Return (x, y) of the center of cell containing provided text 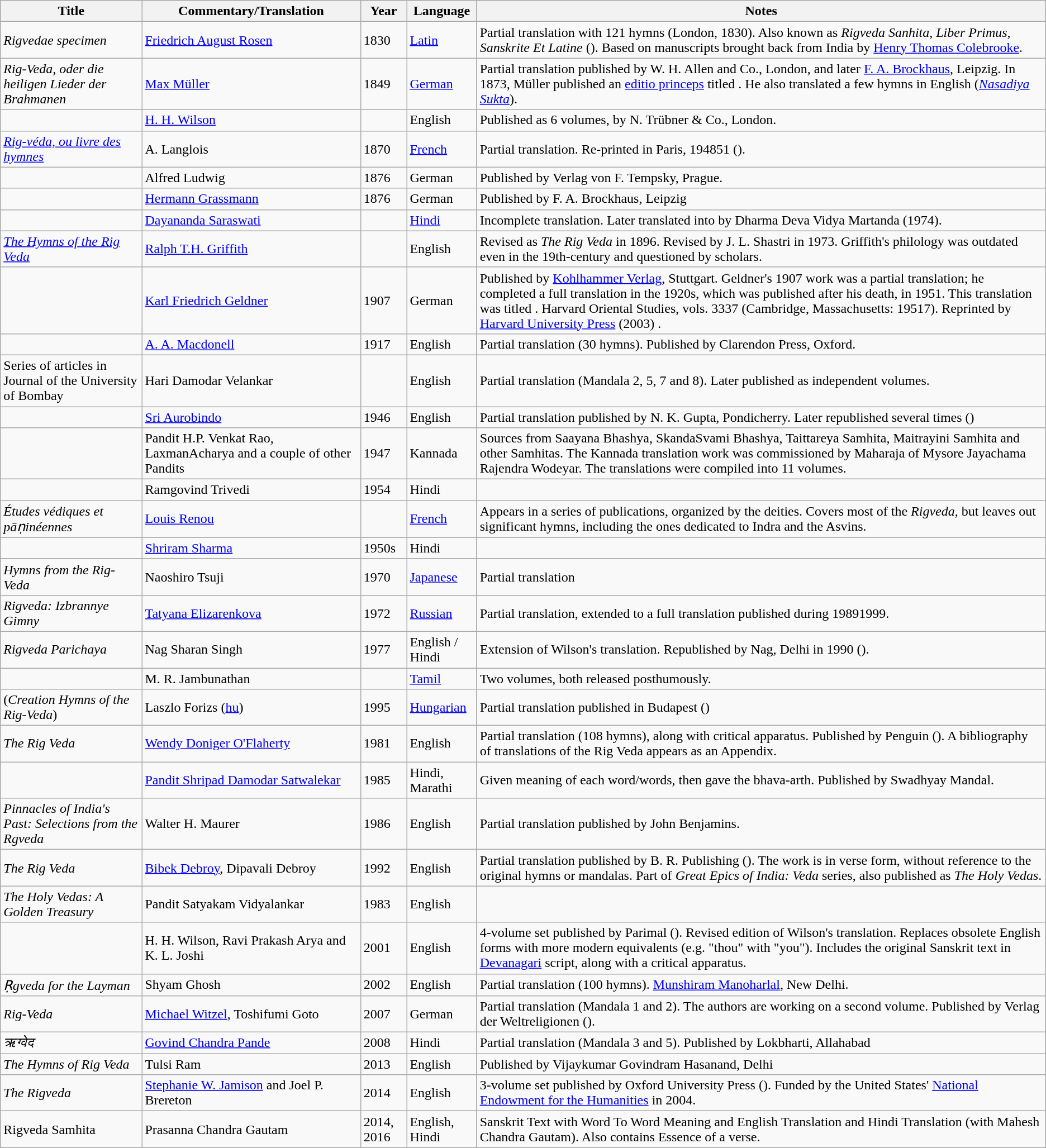
3-volume set published by Oxford University Press (). Funded by the United States' National Endowment for the Humanities in 2004. (761, 1093)
1830 (383, 40)
Laszlo Forizs (hu) (251, 707)
Karl Friedrich Geldner (251, 301)
Russian (441, 613)
Rig-Veda, oder die heiligen Lieder der Brahmanen (72, 84)
1977 (383, 649)
Partial translation (Mandala 1 and 2). The authors are working on a second volume. Published by Verlag der Weltreligionen (). (761, 1014)
Rigvedae specimen (72, 40)
1972 (383, 613)
1981 (383, 744)
Title (72, 11)
Year (383, 11)
Language (441, 11)
1983 (383, 904)
Pinnacles of India's Past: Selections from the Rgveda (72, 824)
Partial translation published by John Benjamins. (761, 824)
1970 (383, 577)
Extension of Wilson's translation. Republished by Nag, Delhi in 1990 (). (761, 649)
Published by Verlag von F. Tempsky, Prague. (761, 178)
1986 (383, 824)
Partial translation. Re-printed in Paris, 194851 (). (761, 149)
Japanese (441, 577)
Two volumes, both released posthumously. (761, 679)
2008 (383, 1043)
Prasanna Chandra Gautam (251, 1130)
1947 (383, 454)
Tamil (441, 679)
Kannada (441, 454)
Louis Renou (251, 520)
Ramgovind Trivedi (251, 490)
Pandit Satyakam Vidyalankar (251, 904)
Partial translation, extended to a full translation published during 19891999. (761, 613)
Partial translation published by N. K. Gupta, Pondicherry. Later republished several times () (761, 417)
1849 (383, 84)
Series of articles in Journal of the University of Bombay (72, 380)
2002 (383, 985)
Latin (441, 40)
Études védiques et pāṇinéennes (72, 520)
Govind Chandra Pande (251, 1043)
Rig-Veda (72, 1014)
1917 (383, 344)
Naoshiro Tsuji (251, 577)
The Holy Vedas: A Golden Treasury (72, 904)
Sanskrit Text with Word To Word Meaning and English Translation and Hindi Translation (with Mahesh Chandra Gautam). Also contains Essence of a verse. (761, 1130)
Published by Vijaykumar Govindram Hasanand, Delhi (761, 1064)
M. R. Jambunathan (251, 679)
1985 (383, 780)
H. H. Wilson, Ravi Prakash Arya and K. L. Joshi (251, 948)
H. H. Wilson (251, 120)
English / Hindi (441, 649)
2014 (383, 1093)
Rig-véda, ou livre des hymnes (72, 149)
Walter H. Maurer (251, 824)
Notes (761, 11)
Stephanie W. Jamison and Joel P. Brereton (251, 1093)
2014, 2016 (383, 1130)
Friedrich August Rosen (251, 40)
2007 (383, 1014)
Michael Witzel, Toshifumi Goto (251, 1014)
Partial translation published in Budapest () (761, 707)
1870 (383, 149)
Nag Sharan Singh (251, 649)
Published as 6 volumes, by N. Trübner & Co., London. (761, 120)
Ralph T.H. Griffith (251, 249)
Partial translation (Mandala 3 and 5). Published by Lokbharti, Allahabad (761, 1043)
Wendy Doniger O'Flaherty (251, 744)
Pandit Shripad Damodar Satwalekar (251, 780)
The Hymns of Rig Veda (72, 1064)
Published by F. A. Brockhaus, Leipzig (761, 199)
Partial translation (761, 577)
A. A. Macdonell (251, 344)
2013 (383, 1064)
Ṛgveda for the Layman (72, 985)
Commentary/Translation (251, 11)
Pandit H.P. Venkat Rao, LaxmanAcharya and a couple of other Pandits (251, 454)
Hermann Grassmann (251, 199)
Shyam Ghosh (251, 985)
1995 (383, 707)
Hymns from the Rig-Veda (72, 577)
A. Langlois (251, 149)
1992 (383, 868)
Hindi, Marathi (441, 780)
Hungarian (441, 707)
Dayananda Saraswati (251, 220)
1954 (383, 490)
Partial translation (100 hymns). Munshiram Manoharlal, New Delhi. (761, 985)
Bibek Debroy, Dipavali Debroy (251, 868)
1950s (383, 548)
Tatyana Elizarenkova (251, 613)
1907 (383, 301)
Tulsi Ram (251, 1064)
English, Hindi (441, 1130)
2001 (383, 948)
Sri Aurobindo (251, 417)
Partial translation (Mandala 2, 5, 7 and 8). Later published as independent volumes. (761, 380)
Max Müller (251, 84)
Alfred Ludwig (251, 178)
Rigveda Parichaya (72, 649)
1946 (383, 417)
Shriram Sharma (251, 548)
The Rigveda (72, 1093)
Given meaning of each word/words, then gave the bhava-arth. Published by Swadhyay Mandal. (761, 780)
The Hymns of the Rig Veda (72, 249)
(Creation Hymns of the Rig-Veda) (72, 707)
Rigveda: Izbrannye Gimny (72, 613)
Hari Damodar Velankar (251, 380)
ऋग्वेद (72, 1043)
Incomplete translation. Later translated into by Dharma Deva Vidya Martanda (1974). (761, 220)
Rigveda Samhita (72, 1130)
Partial translation (30 hymns). Published by Clarendon Press, Oxford. (761, 344)
